Capture the cell that displays the provided text and extract its [X, Y] central coordinate. 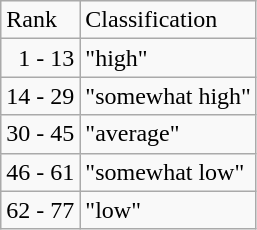
Classification [168, 20]
Rank [40, 20]
62 - 77 [40, 210]
"low" [168, 210]
46 - 61 [40, 172]
30 - 45 [40, 134]
1 - 13 [40, 58]
"somewhat low" [168, 172]
"somewhat high" [168, 96]
"high" [168, 58]
"average" [168, 134]
14 - 29 [40, 96]
